Scan for the cell matching the given text and deliver its (X, Y) coordinate at center. 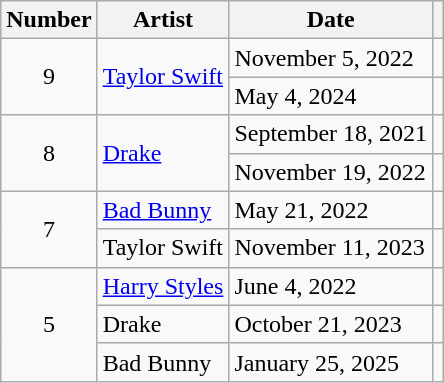
November 19, 2022 (331, 172)
Harry Styles (163, 286)
Number (49, 20)
May 4, 2024 (331, 96)
November 11, 2023 (331, 248)
May 21, 2022 (331, 210)
September 18, 2021 (331, 134)
Artist (163, 20)
June 4, 2022 (331, 286)
5 (49, 324)
October 21, 2023 (331, 324)
January 25, 2025 (331, 362)
November 5, 2022 (331, 58)
7 (49, 229)
9 (49, 77)
Date (331, 20)
8 (49, 153)
